Detect which cell encompasses the target text, then output its (X, Y) center coordinate. 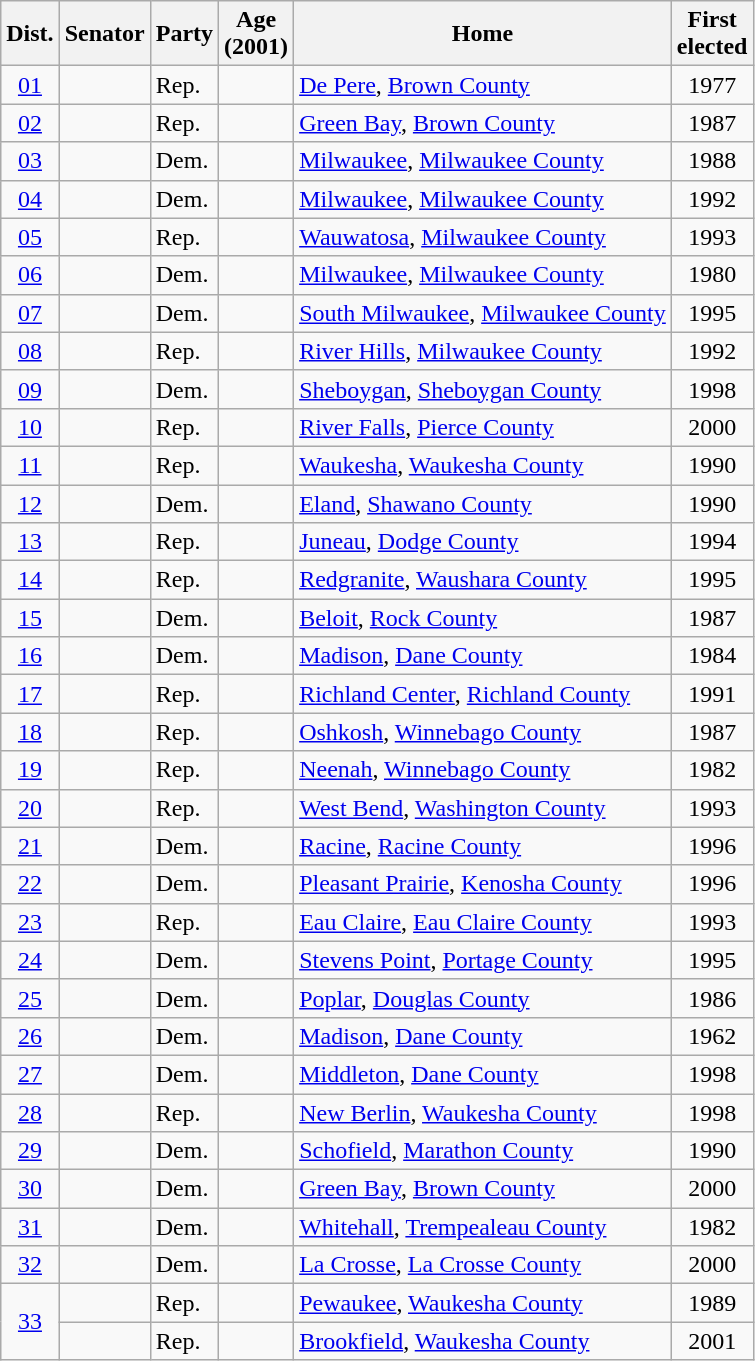
1977 (712, 85)
31 (30, 1227)
10 (30, 427)
Eland, Shawano County (483, 503)
21 (30, 846)
30 (30, 1189)
Eau Claire, Eau Claire County (483, 922)
05 (30, 237)
01 (30, 85)
33 (30, 1322)
Whitehall, Trempealeau County (483, 1227)
1991 (712, 694)
La Crosse, La Crosse County (483, 1265)
08 (30, 351)
03 (30, 161)
Beloit, Rock County (483, 618)
06 (30, 275)
1984 (712, 656)
32 (30, 1265)
1962 (712, 1036)
Wauwatosa, Milwaukee County (483, 237)
04 (30, 199)
23 (30, 922)
Brookfield, Waukesha County (483, 1341)
1994 (712, 542)
Richland Center, Richland County (483, 694)
Redgranite, Waushara County (483, 580)
Middleton, Dane County (483, 1074)
River Falls, Pierce County (483, 427)
17 (30, 694)
Senator (104, 34)
West Bend, Washington County (483, 808)
Home (483, 34)
Firstelected (712, 34)
1989 (712, 1303)
14 (30, 580)
1986 (712, 998)
15 (30, 618)
07 (30, 313)
Oshkosh, Winnebago County (483, 732)
De Pere, Brown County (483, 85)
Poplar, Douglas County (483, 998)
24 (30, 960)
26 (30, 1036)
25 (30, 998)
Sheboygan, Sheboygan County (483, 389)
Party (184, 34)
11 (30, 465)
River Hills, Milwaukee County (483, 351)
Dist. (30, 34)
New Berlin, Waukesha County (483, 1113)
22 (30, 884)
Pleasant Prairie, Kenosha County (483, 884)
1988 (712, 161)
Racine, Racine County (483, 846)
South Milwaukee, Milwaukee County (483, 313)
2001 (712, 1341)
Juneau, Dodge County (483, 542)
Waukesha, Waukesha County (483, 465)
20 (30, 808)
29 (30, 1151)
27 (30, 1074)
Age(2001) (256, 34)
19 (30, 770)
Pewaukee, Waukesha County (483, 1303)
18 (30, 732)
Schofield, Marathon County (483, 1151)
1980 (712, 275)
13 (30, 542)
02 (30, 123)
16 (30, 656)
Stevens Point, Portage County (483, 960)
12 (30, 503)
Neenah, Winnebago County (483, 770)
09 (30, 389)
28 (30, 1113)
